Scan for the cell matching the given text and deliver its [x, y] coordinate at center. 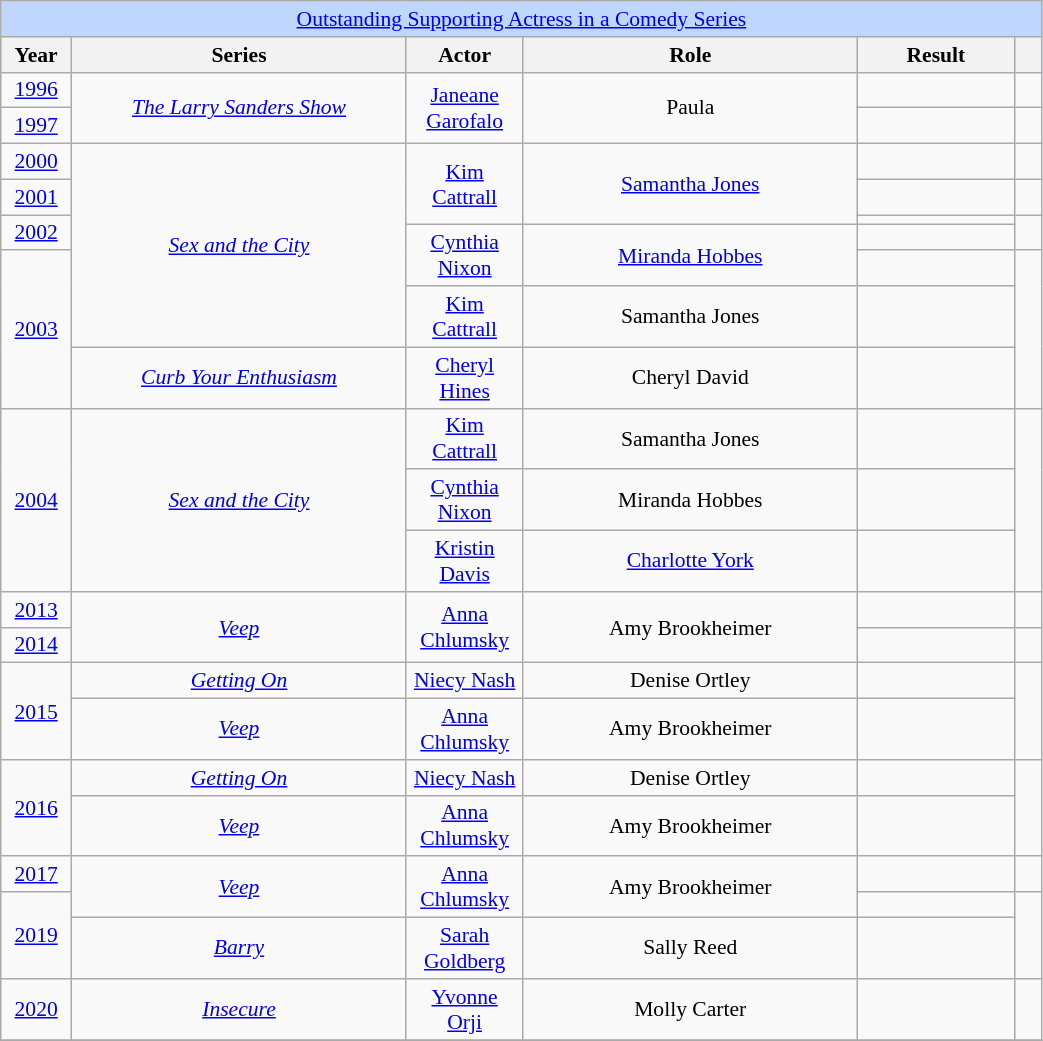
Role [690, 55]
2013 [36, 610]
Curb Your Enthusiasm [240, 378]
Result [936, 55]
2014 [36, 645]
2015 [36, 712]
2004 [36, 500]
1996 [36, 90]
Sarah Goldberg [464, 948]
Insecure [240, 1010]
Barry [240, 948]
2019 [36, 936]
Outstanding Supporting Actress in a Comedy Series [522, 19]
1997 [36, 126]
2002 [36, 233]
Cheryl Hines [464, 378]
2001 [36, 197]
Actor [464, 55]
2020 [36, 1010]
Charlotte York [690, 562]
2003 [36, 330]
Series [240, 55]
2000 [36, 162]
The Larry Sanders Show [240, 108]
2016 [36, 808]
Molly Carter [690, 1010]
Janeane Garofalo [464, 108]
Year [36, 55]
Paula [690, 108]
Sally Reed [690, 948]
Yvonne Orji [464, 1010]
2017 [36, 875]
Cheryl David [690, 378]
Kristin Davis [464, 562]
